Output the (X, Y) coordinate of the center of the cell containing the given text.  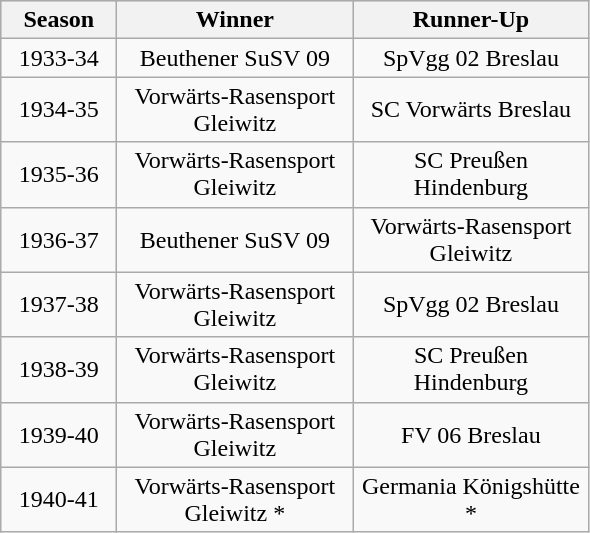
1936-37 (59, 240)
1933-34 (59, 58)
FV 06 Breslau (471, 434)
Vorwärts-Rasensport Gleiwitz * (235, 500)
Runner-Up (471, 20)
1937-38 (59, 304)
1939-40 (59, 434)
1934-35 (59, 110)
1940-41 (59, 500)
Germania Königshütte * (471, 500)
1938-39 (59, 370)
1935-36 (59, 174)
Season (59, 20)
SC Vorwärts Breslau (471, 110)
Winner (235, 20)
